Extract the (X, Y) coordinate from the center of the cell holding the provided text.  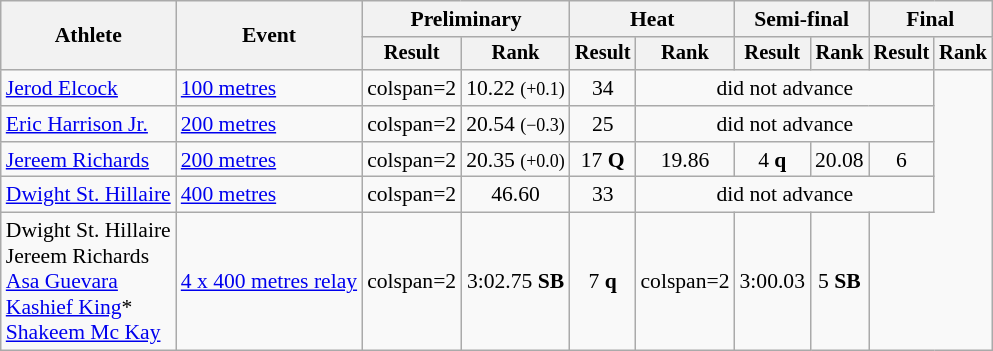
Preliminary (466, 19)
5 SB (840, 282)
7 q (603, 282)
33 (603, 195)
6 (902, 160)
Heat (652, 19)
19.86 (684, 160)
4 x 400 metres relay (269, 282)
Dwight St. Hillaire (88, 195)
10.22 (+0.1) (516, 88)
46.60 (516, 195)
Jerod Elcock (88, 88)
17 Q (603, 160)
Event (269, 36)
25 (603, 124)
100 metres (269, 88)
3:00.03 (772, 282)
Eric Harrison Jr. (88, 124)
20.35 (+0.0) (516, 160)
Jereem Richards (88, 160)
4 q (772, 160)
Athlete (88, 36)
Final (930, 19)
400 metres (269, 195)
3:02.75 SB (516, 282)
Semi-final (802, 19)
34 (603, 88)
Dwight St. HillaireJereem RichardsAsa GuevaraKashief King*Shakeem Mc Kay (88, 282)
20.54 (−0.3) (516, 124)
20.08 (840, 160)
